Output the (X, Y) coordinate of the center of the cell containing the given text.  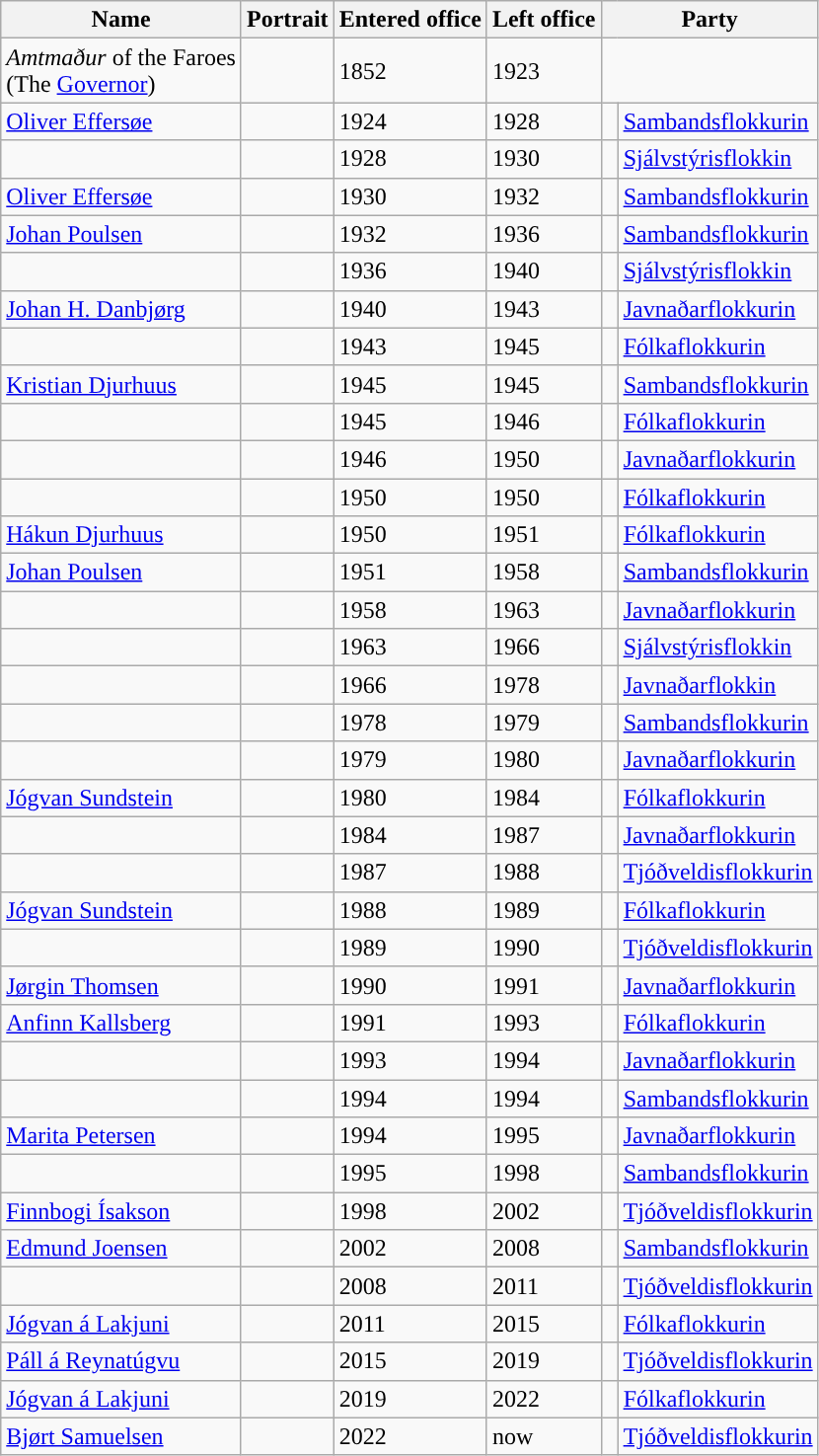
Left office (544, 20)
Javnaðarflokkin (718, 685)
Entered office (410, 20)
Kristian Djurhuus (121, 384)
now (544, 1436)
Name (121, 20)
Bjørt Samuelsen (121, 1436)
Jørgin Thomsen (121, 985)
Portrait (287, 20)
Páll á Reynatúgvu (121, 1361)
Party (709, 20)
Edmund Joensen (121, 1249)
Amtmaður of the Faroes(The Governor) (121, 71)
Johan H. Danbjørg (121, 309)
Marita Petersen (121, 1136)
Hákun Djurhuus (121, 535)
1923 (544, 71)
1924 (410, 121)
1852 (410, 71)
Finnbogi Ísakson (121, 1211)
Anfinn Kallsberg (121, 1023)
